From the cell containing the given text, extract its center point as (x, y) coordinate. 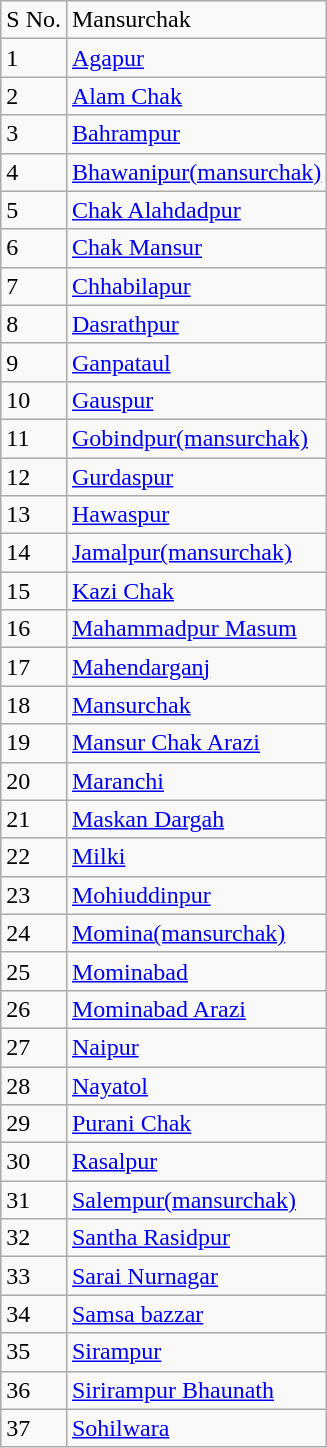
8 (34, 324)
13 (34, 515)
28 (34, 1085)
Chak Alahdadpur (196, 210)
Sarai Nurnagar (196, 1276)
Agapur (196, 58)
32 (34, 1238)
Maranchi (196, 781)
15 (34, 591)
22 (34, 857)
Naipur (196, 1047)
Mominabad (196, 971)
20 (34, 781)
Jamalpur(mansurchak) (196, 553)
Gauspur (196, 400)
Mohiuddinpur (196, 895)
7 (34, 286)
5 (34, 210)
Rasalpur (196, 1162)
Alam Chak (196, 96)
36 (34, 1390)
Gobindpur(mansurchak) (196, 438)
21 (34, 819)
9 (34, 362)
Nayatol (196, 1085)
34 (34, 1314)
31 (34, 1200)
Chak Mansur (196, 248)
1 (34, 58)
37 (34, 1428)
S No. (34, 20)
19 (34, 743)
Sirampur (196, 1352)
35 (34, 1352)
Gurdaspur (196, 477)
Samsa bazzar (196, 1314)
Momina(mansurchak) (196, 933)
2 (34, 96)
Bahrampur (196, 134)
Maskan Dargah (196, 819)
24 (34, 933)
Mansur Chak Arazi (196, 743)
27 (34, 1047)
Sirirampur Bhaunath (196, 1390)
Salempur(mansurchak) (196, 1200)
16 (34, 629)
Purani Chak (196, 1124)
Dasrathpur (196, 324)
30 (34, 1162)
Hawaspur (196, 515)
25 (34, 971)
4 (34, 172)
23 (34, 895)
17 (34, 667)
14 (34, 553)
12 (34, 477)
Milki (196, 857)
Chhabilapur (196, 286)
Santha Rasidpur (196, 1238)
Bhawanipur(mansurchak) (196, 172)
10 (34, 400)
Mahendarganj (196, 667)
Mominabad Arazi (196, 1009)
Sohilwara (196, 1428)
18 (34, 705)
3 (34, 134)
26 (34, 1009)
Kazi Chak (196, 591)
29 (34, 1124)
Mahammadpur Masum (196, 629)
11 (34, 438)
Ganpataul (196, 362)
6 (34, 248)
33 (34, 1276)
